From the cell containing the given text, extract its center point as (X, Y) coordinate. 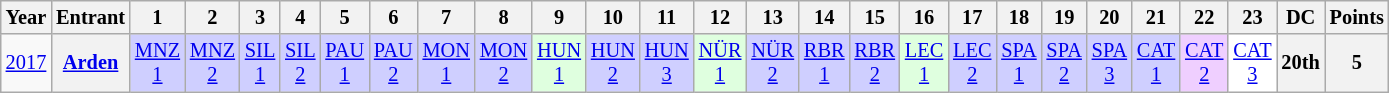
MNZ2 (212, 63)
Arden (90, 63)
Year (26, 17)
11 (667, 17)
SPA1 (1018, 63)
MON1 (446, 63)
SPA2 (1064, 63)
LEC2 (972, 63)
13 (772, 17)
Entrant (90, 17)
SIL1 (260, 63)
2 (212, 17)
4 (300, 17)
21 (1156, 17)
HUN2 (613, 63)
MNZ1 (158, 63)
CAT2 (1204, 63)
16 (924, 17)
RBR2 (874, 63)
PAU1 (344, 63)
MON2 (504, 63)
LEC1 (924, 63)
6 (394, 17)
20th (1301, 63)
19 (1064, 17)
20 (1110, 17)
NÜR1 (720, 63)
HUN1 (559, 63)
23 (1252, 17)
HUN3 (667, 63)
2017 (26, 63)
Points (1357, 17)
12 (720, 17)
CAT3 (1252, 63)
7 (446, 17)
15 (874, 17)
10 (613, 17)
SPA3 (1110, 63)
NÜR2 (772, 63)
SIL2 (300, 63)
DC (1301, 17)
22 (1204, 17)
1 (158, 17)
RBR1 (824, 63)
PAU2 (394, 63)
9 (559, 17)
8 (504, 17)
18 (1018, 17)
14 (824, 17)
CAT1 (1156, 63)
17 (972, 17)
3 (260, 17)
